For the text-containing cell, return its midpoint in [X, Y] coordinate format. 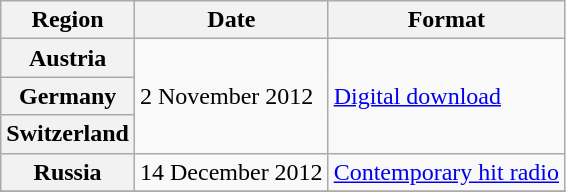
Russia [68, 172]
Switzerland [68, 134]
Region [68, 20]
Format [446, 20]
Date [231, 20]
Austria [68, 58]
Digital download [446, 96]
Contemporary hit radio [446, 172]
Germany [68, 96]
2 November 2012 [231, 96]
14 December 2012 [231, 172]
